Output the [x, y] coordinate of the center of the cell containing the given text.  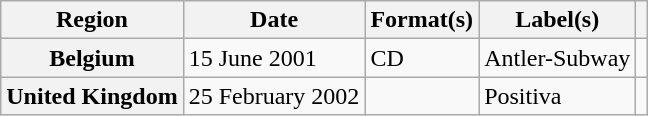
Region [92, 20]
Label(s) [558, 20]
15 June 2001 [274, 58]
Format(s) [422, 20]
Belgium [92, 58]
25 February 2002 [274, 96]
Antler-Subway [558, 58]
United Kingdom [92, 96]
CD [422, 58]
Positiva [558, 96]
Date [274, 20]
